Determine the (x, y) coordinate at the center of the cell enclosing the given text.  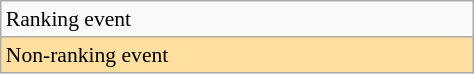
Non-ranking event (237, 55)
Ranking event (237, 19)
